Pinpoint the cell where the given text exists, returning its [x, y] midpoint coordinate. 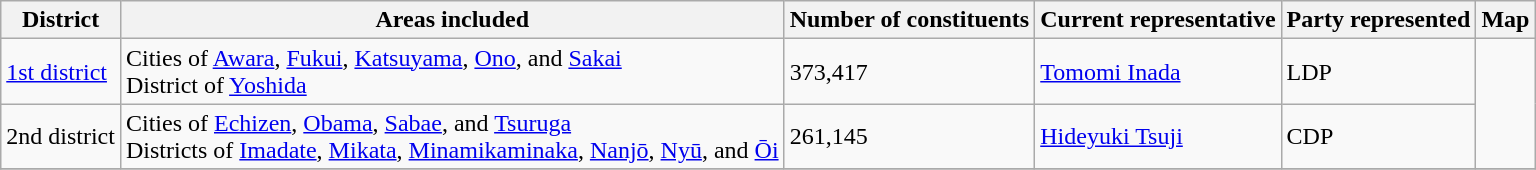
Cities of Awara, Fukui, Katsuyama, Ono, and SakaiDistrict of Yoshida [452, 72]
1st district [61, 72]
Cities of Echizen, Obama, Sabae, and TsurugaDistricts of Imadate, Mikata, Minamikaminaka, Nanjō, Nyū, and Ōi [452, 136]
District [61, 20]
2nd district [61, 136]
373,417 [910, 72]
LDP [1378, 72]
Current representative [1158, 20]
Map [1506, 20]
Number of constituents [910, 20]
Tomomi Inada [1158, 72]
261,145 [910, 136]
Areas included [452, 20]
Hideyuki Tsuji [1158, 136]
CDP [1378, 136]
Party represented [1378, 20]
